Extract the [X, Y] coordinate from the center of the cell holding the provided text.  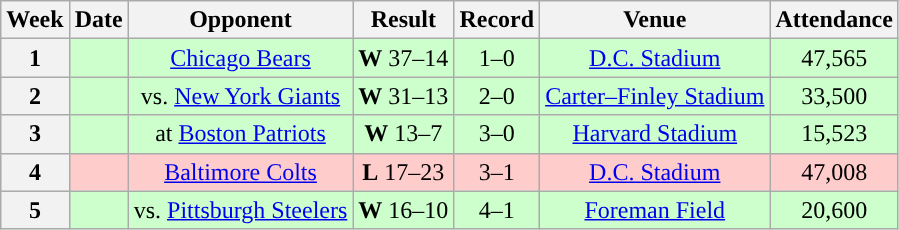
15,523 [834, 134]
3–0 [497, 134]
2 [35, 96]
at Boston Patriots [240, 134]
Attendance [834, 20]
Date [98, 20]
Carter–Finley Stadium [655, 96]
Opponent [240, 20]
W 13–7 [404, 134]
4–1 [497, 210]
2–0 [497, 96]
W 16–10 [404, 210]
1 [35, 58]
3–1 [497, 172]
vs. Pittsburgh Steelers [240, 210]
Foreman Field [655, 210]
47,008 [834, 172]
Venue [655, 20]
vs. New York Giants [240, 96]
Record [497, 20]
Week [35, 20]
5 [35, 210]
Result [404, 20]
W 37–14 [404, 58]
20,600 [834, 210]
33,500 [834, 96]
Baltimore Colts [240, 172]
Harvard Stadium [655, 134]
3 [35, 134]
W 31–13 [404, 96]
4 [35, 172]
47,565 [834, 58]
1–0 [497, 58]
L 17–23 [404, 172]
Chicago Bears [240, 58]
